For the text-containing cell, return its midpoint in [x, y] coordinate format. 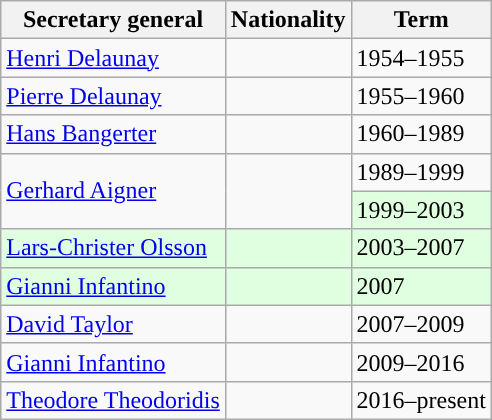
Nationality [288, 20]
2003–2007 [421, 248]
1989–1999 [421, 172]
Hans Bangerter [114, 134]
1954–1955 [421, 58]
Secretary general [114, 20]
Lars-Christer Olsson [114, 248]
Gerhard Aigner [114, 191]
2016–present [421, 400]
1999–2003 [421, 210]
2007 [421, 286]
1955–1960 [421, 96]
Pierre Delaunay [114, 96]
David Taylor [114, 324]
1960–1989 [421, 134]
Henri Delaunay [114, 58]
2007–2009 [421, 324]
Theodore Theodoridis [114, 400]
Term [421, 20]
2009–2016 [421, 362]
